Search for the cell housing the specified text and yield its [X, Y] center coordinate. 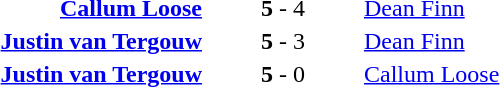
5 - 3 [282, 41]
